Determine the (X, Y) coordinate at the center of the cell enclosing the given text.  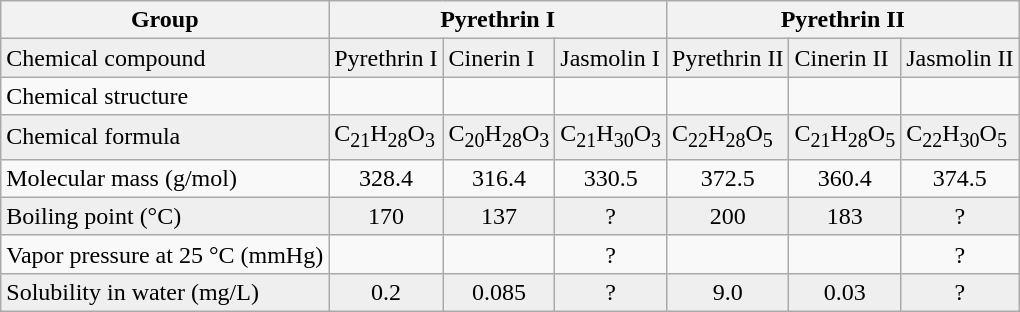
0.2 (386, 292)
0.085 (499, 292)
Chemical structure (165, 96)
Chemical formula (165, 137)
0.03 (845, 292)
Cinerin I (499, 58)
Molecular mass (g/mol) (165, 178)
C22H30O5 (960, 137)
360.4 (845, 178)
Chemical compound (165, 58)
9.0 (728, 292)
Solubility in water (mg/L) (165, 292)
Cinerin II (845, 58)
C21H28O5 (845, 137)
170 (386, 216)
Boiling point (°C) (165, 216)
374.5 (960, 178)
Group (165, 20)
200 (728, 216)
C20H28O3 (499, 137)
330.5 (611, 178)
C22H28O5 (728, 137)
Jasmolin I (611, 58)
328.4 (386, 178)
C21H28O3 (386, 137)
137 (499, 216)
372.5 (728, 178)
Vapor pressure at 25 °C (mmHg) (165, 254)
316.4 (499, 178)
Jasmolin II (960, 58)
C21H30O3 (611, 137)
183 (845, 216)
